Provide the (X, Y) coordinate of the cell's center where the given text is located.  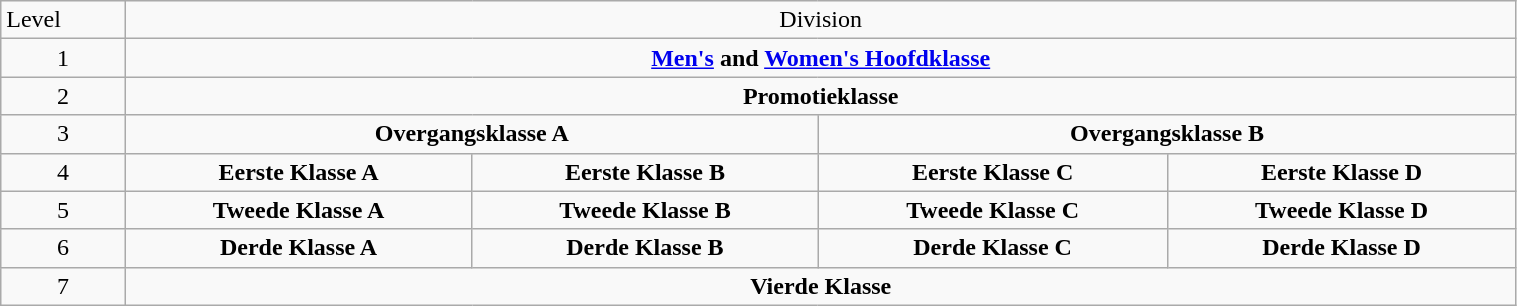
Derde Klasse B (645, 248)
Eerste Klasse C (992, 172)
3 (64, 134)
Tweede Klasse C (992, 210)
Derde Klasse C (992, 248)
Overgangsklasse A (472, 134)
Men's and Women's Hoofdklasse (820, 58)
Tweede Klasse B (645, 210)
Tweede Klasse D (1342, 210)
2 (64, 96)
7 (64, 286)
Tweede Klasse A (298, 210)
6 (64, 248)
Eerste Klasse B (645, 172)
5 (64, 210)
Derde Klasse D (1342, 248)
Derde Klasse A (298, 248)
Vierde Klasse (820, 286)
Level (64, 20)
1 (64, 58)
Promotieklasse (820, 96)
Overgangsklasse B (1167, 134)
Division (820, 20)
Eerste Klasse A (298, 172)
4 (64, 172)
Eerste Klasse D (1342, 172)
